Locate the cell with the specified text and output its [X, Y] center coordinate. 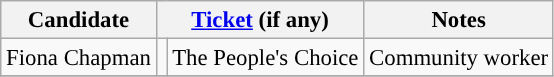
Candidate [79, 20]
Fiona Chapman [79, 58]
Community worker [459, 58]
Ticket (if any) [260, 20]
The People's Choice [266, 58]
Notes [459, 20]
